Return the (x, y) coordinate for the center point of the cell that contains the specified text.  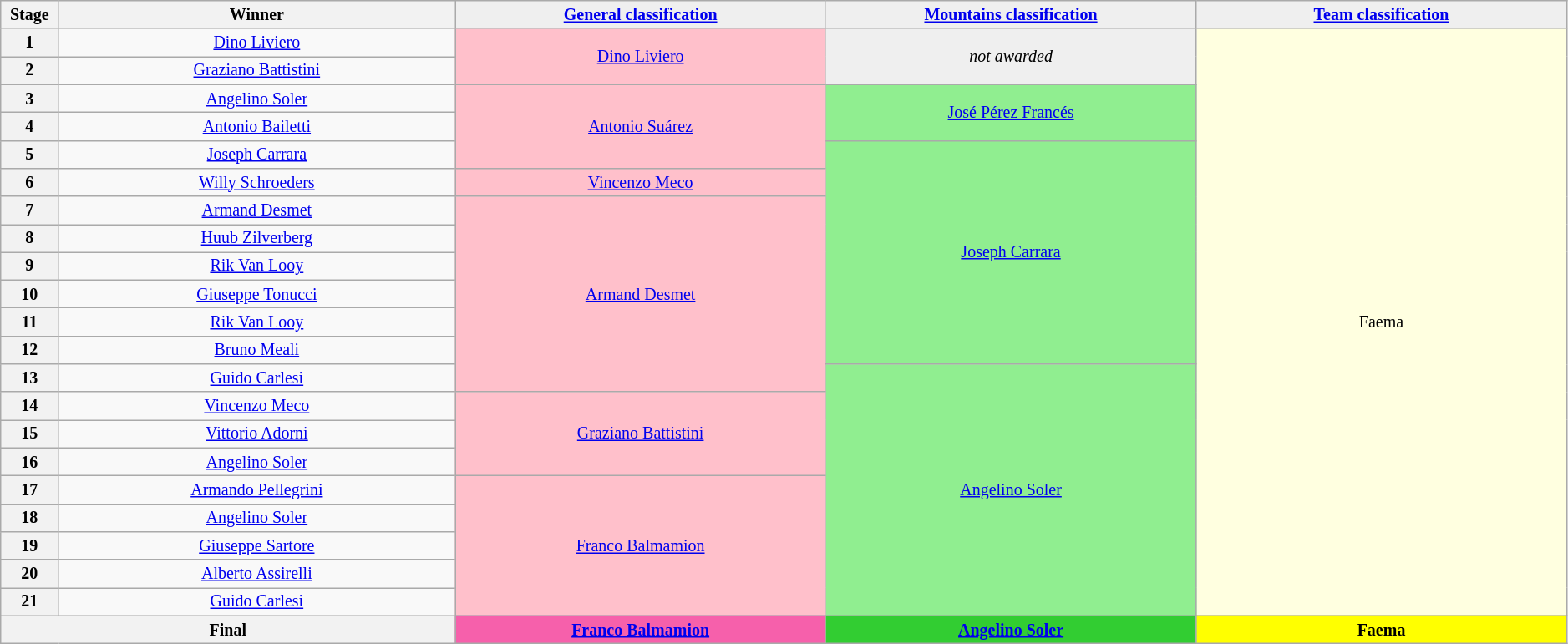
Antonio Suárez (640, 126)
15 (30, 434)
19 (30, 546)
12 (30, 351)
2 (30, 70)
14 (30, 406)
Armando Pellegrini (257, 489)
Antonio Bailetti (257, 127)
Final (228, 630)
6 (30, 182)
5 (30, 154)
3 (30, 99)
9 (30, 266)
José Pérez Francés (1011, 112)
16 (30, 463)
13 (30, 378)
18 (30, 518)
7 (30, 210)
Team classification (1382, 15)
1 (30, 43)
Vittorio Adorni (257, 434)
4 (30, 127)
Stage (30, 15)
Winner (257, 15)
not awarded (1011, 57)
General classification (640, 15)
Bruno Meali (257, 351)
Alberto Assirelli (257, 573)
21 (30, 601)
Giuseppe Sartore (257, 546)
Willy Schroeders (257, 182)
8 (30, 239)
Giuseppe Tonucci (257, 294)
Huub Zilverberg (257, 239)
20 (30, 573)
Mountains classification (1011, 15)
10 (30, 294)
17 (30, 489)
11 (30, 322)
